Pinpoint the cell where the given text exists, returning its (x, y) midpoint coordinate. 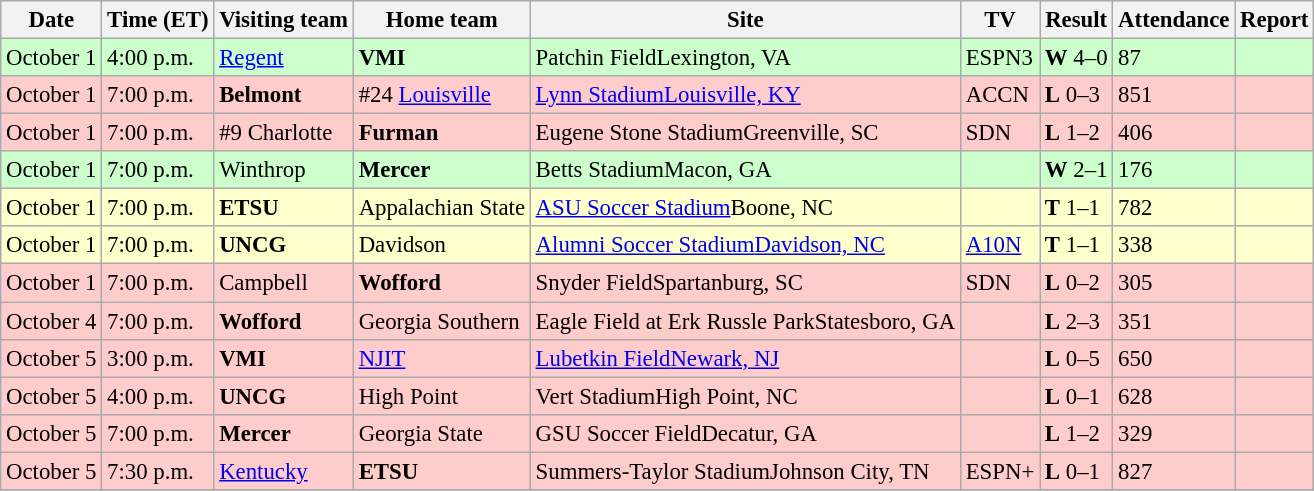
Winthrop (284, 170)
Summers-Taylor StadiumJohnson City, TN (745, 471)
628 (1174, 396)
A10N (1000, 245)
Furman (442, 133)
Eagle Field at Erk Russle ParkStatesboro, GA (745, 321)
Site (745, 20)
Attendance (1174, 20)
Report (1274, 20)
Date (52, 20)
176 (1174, 170)
Campbell (284, 283)
Snyder FieldSpartanburg, SC (745, 283)
Time (ET) (158, 20)
351 (1174, 321)
L 0–2 (1076, 283)
Georgia Southern (442, 321)
Belmont (284, 95)
Home team (442, 20)
Regent (284, 58)
L 0–3 (1076, 95)
851 (1174, 95)
Result (1076, 20)
Appalachian State (442, 208)
87 (1174, 58)
TV (1000, 20)
3:00 p.m. (158, 358)
W 2–1 (1076, 170)
ASU Soccer StadiumBoone, NC (745, 208)
#24 Louisville (442, 95)
Vert StadiumHigh Point, NC (745, 396)
338 (1174, 245)
406 (1174, 133)
L 0–5 (1076, 358)
ACCN (1000, 95)
ESPN3 (1000, 58)
Patchin FieldLexington, VA (745, 58)
782 (1174, 208)
Lubetkin FieldNewark, NJ (745, 358)
7:30 p.m. (158, 471)
Kentucky (284, 471)
Visiting team (284, 20)
October 4 (52, 321)
#9 Charlotte (284, 133)
329 (1174, 433)
Davidson (442, 245)
L 2–3 (1076, 321)
Georgia State (442, 433)
NJIT (442, 358)
Betts StadiumMacon, GA (745, 170)
W 4–0 (1076, 58)
305 (1174, 283)
827 (1174, 471)
Alumni Soccer StadiumDavidson, NC (745, 245)
Lynn StadiumLouisville, KY (745, 95)
650 (1174, 358)
GSU Soccer FieldDecatur, GA (745, 433)
Eugene Stone StadiumGreenville, SC (745, 133)
High Point (442, 396)
ESPN+ (1000, 471)
